Determine the (x, y) coordinate at the center of the cell enclosing the given text.  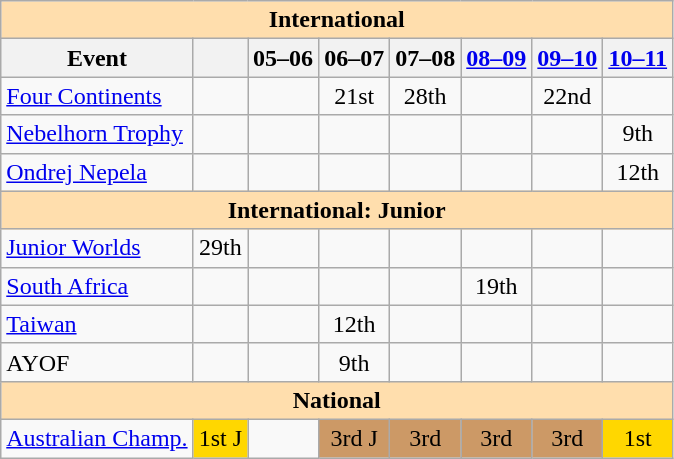
Australian Champ. (97, 438)
Event (97, 58)
AYOF (97, 362)
10–11 (638, 58)
28th (426, 96)
05–06 (284, 58)
International (337, 20)
Ondrej Nepela (97, 172)
International: Junior (337, 210)
Nebelhorn Trophy (97, 134)
07–08 (426, 58)
Taiwan (97, 324)
3rd J (354, 438)
06–07 (354, 58)
1st J (220, 438)
08–09 (496, 58)
South Africa (97, 286)
21st (354, 96)
Four Continents (97, 96)
1st (638, 438)
National (337, 400)
Junior Worlds (97, 248)
22nd (568, 96)
19th (496, 286)
29th (220, 248)
09–10 (568, 58)
